Locate the cell with the specified text and output its [X, Y] center coordinate. 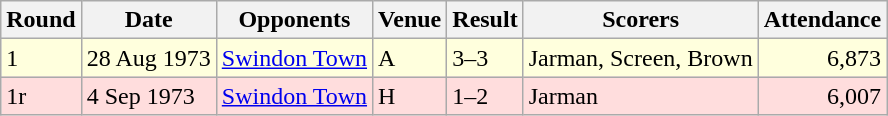
H [410, 96]
A [410, 58]
Opponents [294, 20]
3–3 [485, 58]
Jarman, Screen, Brown [640, 58]
Jarman [640, 96]
6,007 [822, 96]
28 Aug 1973 [148, 58]
Date [148, 20]
Result [485, 20]
1 [41, 58]
Attendance [822, 20]
4 Sep 1973 [148, 96]
6,873 [822, 58]
1–2 [485, 96]
Round [41, 20]
Venue [410, 20]
1r [41, 96]
Scorers [640, 20]
